Return the (X, Y) coordinate for the center point of the cell that contains the specified text.  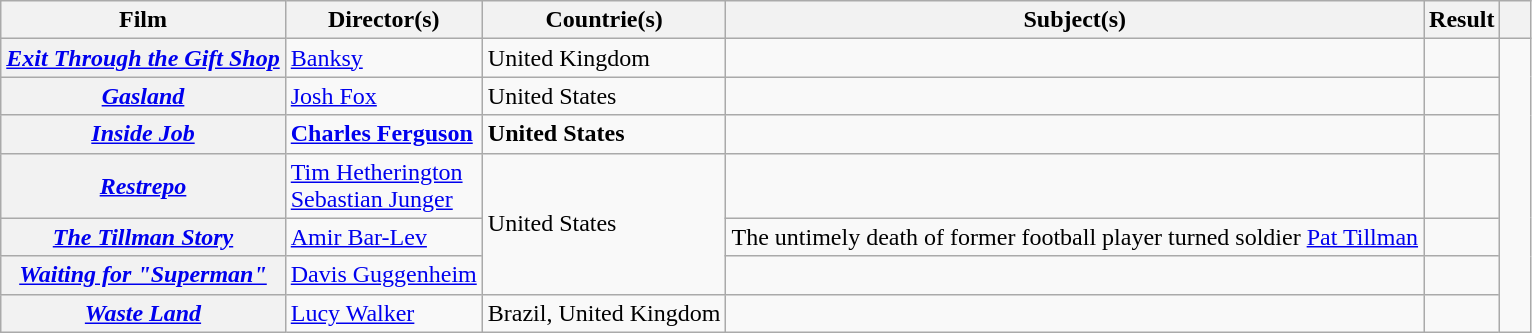
Brazil, United Kingdom (604, 313)
Gasland (143, 96)
Exit Through the Gift Shop (143, 58)
Amir Bar-Lev (384, 237)
Countrie(s) (604, 20)
Film (143, 20)
Banksy (384, 58)
Tim HetheringtonSebastian Junger (384, 186)
Result (1462, 20)
Davis Guggenheim (384, 275)
Lucy Walker (384, 313)
Waiting for "Superman" (143, 275)
United Kingdom (604, 58)
Subject(s) (1075, 20)
The Tillman Story (143, 237)
Director(s) (384, 20)
Charles Ferguson (384, 134)
Waste Land (143, 313)
Josh Fox (384, 96)
Restrepo (143, 186)
Inside Job (143, 134)
The untimely death of former football player turned soldier Pat Tillman (1075, 237)
